Detect which cell encompasses the target text, then output its [x, y] center coordinate. 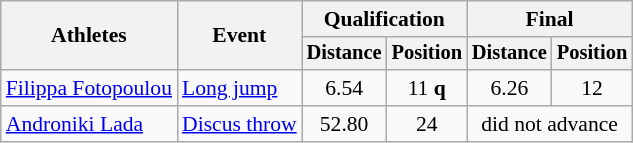
Long jump [240, 88]
24 [427, 124]
Qualification [384, 19]
Discus throw [240, 124]
12 [592, 88]
52.80 [344, 124]
Filippa Fotopoulou [89, 88]
6.26 [510, 88]
11 q [427, 88]
6.54 [344, 88]
Event [240, 36]
did not advance [550, 124]
Androniki Lada [89, 124]
Final [550, 19]
Athletes [89, 36]
